Extract the [X, Y] coordinate from the center of the cell holding the provided text.  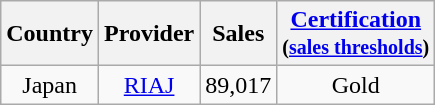
89,017 [238, 85]
Sales [238, 34]
Provider [148, 34]
Japan [50, 85]
Gold [356, 85]
RIAJ [148, 85]
Certification(sales thresholds) [356, 34]
Country [50, 34]
